Locate the cell with the specified text and output its (X, Y) center coordinate. 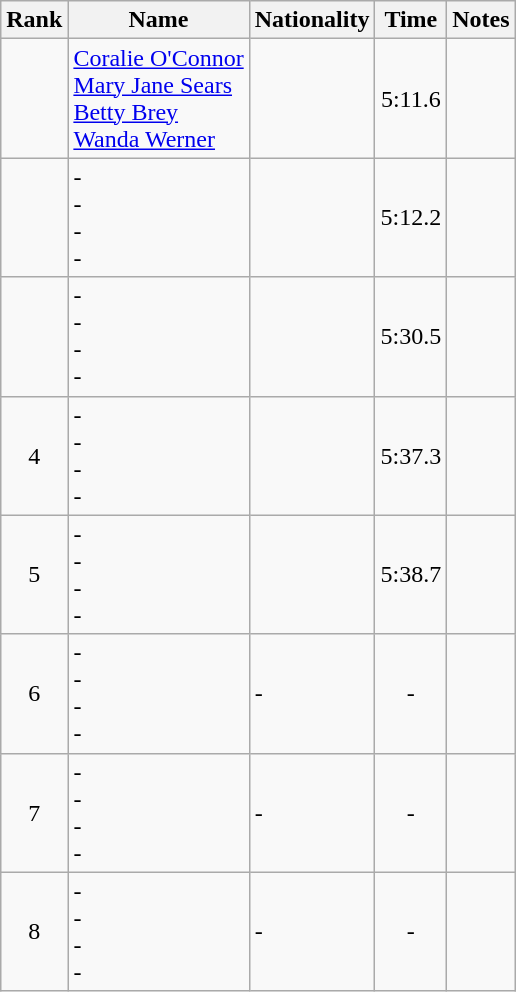
Name (158, 20)
8 (34, 932)
Time (411, 20)
Coralie O'Connor Mary Jane Sears Betty Brey Wanda Werner (158, 98)
Nationality (312, 20)
5 (34, 574)
5:38.7 (411, 574)
4 (34, 456)
6 (34, 694)
7 (34, 812)
5:30.5 (411, 336)
5:37.3 (411, 456)
5:11.6 (411, 98)
5:12.2 (411, 218)
Rank (34, 20)
Notes (481, 20)
